Search for the cell housing the specified text and yield its [x, y] center coordinate. 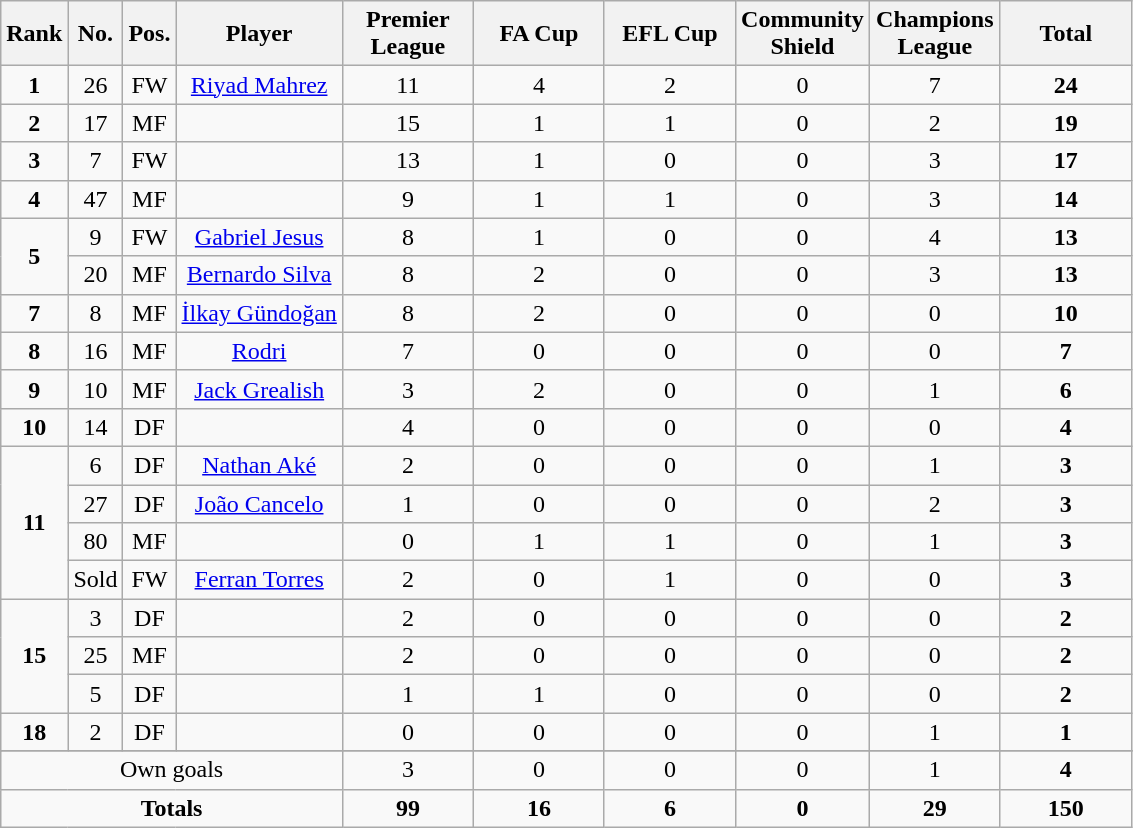
Gabriel Jesus [259, 237]
Total [1066, 34]
29 [934, 808]
20 [96, 275]
Jack Grealish [259, 389]
Ferran Torres [259, 580]
26 [96, 85]
Player [259, 34]
99 [408, 808]
Rodri [259, 351]
FA Cup [538, 34]
João Cancelo [259, 503]
Rank [34, 34]
Pos. [150, 34]
25 [96, 656]
No. [96, 34]
18 [34, 732]
İlkay Gündoğan [259, 313]
Nathan Aké [259, 465]
Premier League [408, 34]
Totals [172, 808]
27 [96, 503]
Sold [96, 580]
EFL Cup [670, 34]
Community Shield [803, 34]
19 [1066, 123]
24 [1066, 85]
47 [96, 199]
Own goals [172, 770]
Bernardo Silva [259, 275]
Riyad Mahrez [259, 85]
Champions League [934, 34]
80 [96, 542]
150 [1066, 808]
